Determine the (x, y) coordinate at the center of the cell enclosing the given text.  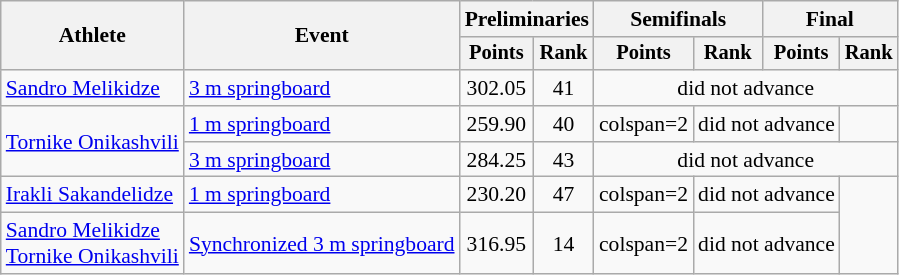
259.90 (497, 124)
Tornike Onikashvili (92, 142)
Preliminaries (527, 19)
Sandro MelikidzeTornike Onikashvili (92, 244)
230.20 (497, 195)
Athlete (92, 36)
316.95 (497, 244)
47 (564, 195)
Semifinals (678, 19)
284.25 (497, 160)
Synchronized 3 m springboard (322, 244)
Sandro Melikidze (92, 88)
43 (564, 160)
Irakli Sakandelidze (92, 195)
40 (564, 124)
302.05 (497, 88)
14 (564, 244)
Final (830, 19)
41 (564, 88)
Event (322, 36)
